Find where the given text appears and provide that cell's center as (X, Y) coordinate. 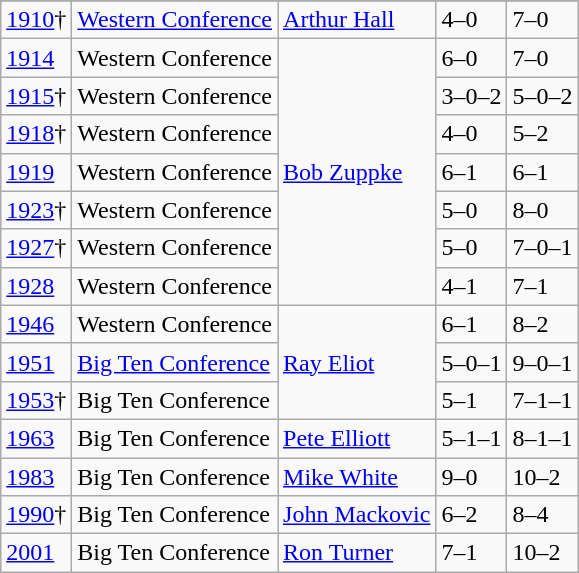
7–0–1 (542, 248)
1928 (36, 286)
1946 (36, 324)
Ray Eliot (357, 362)
1918† (36, 134)
1953† (36, 400)
Arthur Hall (357, 20)
5–0–1 (472, 362)
1927† (36, 248)
8–0 (542, 210)
1910† (36, 20)
Bob Zuppke (357, 172)
Ron Turner (357, 553)
1914 (36, 58)
3–0–2 (472, 96)
1983 (36, 477)
8–2 (542, 324)
1951 (36, 362)
5–1–1 (472, 438)
9–0–1 (542, 362)
4–1 (472, 286)
Pete Elliott (357, 438)
Mike White (357, 477)
1915† (36, 96)
1963 (36, 438)
6–2 (472, 515)
7–1–1 (542, 400)
John Mackovic (357, 515)
1919 (36, 172)
8–4 (542, 515)
5–0–2 (542, 96)
8–1–1 (542, 438)
6–0 (472, 58)
5–1 (472, 400)
1990† (36, 515)
1923† (36, 210)
5–2 (542, 134)
9–0 (472, 477)
2001 (36, 553)
